From the cell containing the given text, extract its center point as [x, y] coordinate. 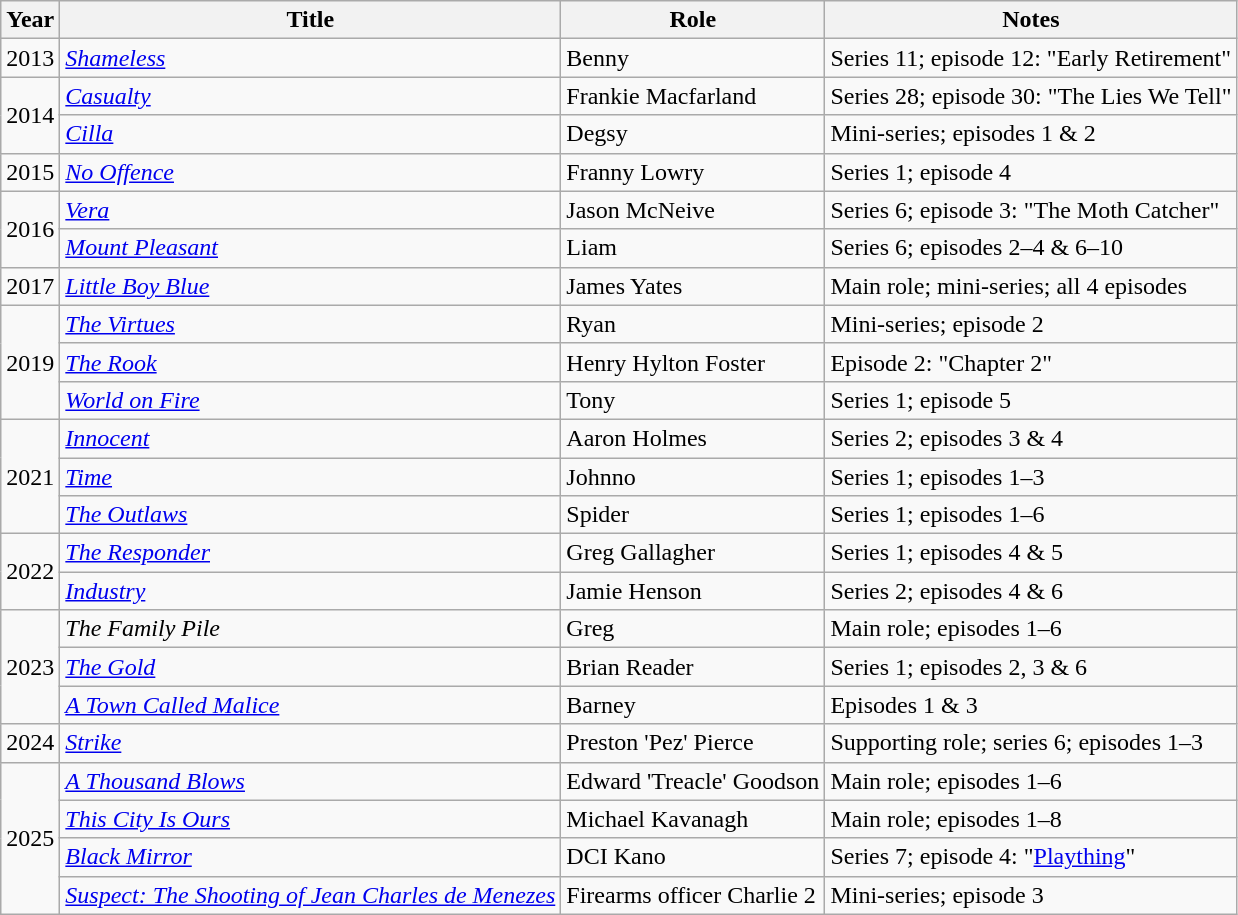
The Outlaws [310, 515]
Mini-series; episode 3 [1031, 895]
Mount Pleasant [310, 248]
Little Boy Blue [310, 286]
Franny Lowry [693, 172]
Michael Kavanagh [693, 819]
Benny [693, 58]
Series 6; episodes 2–4 & 6–10 [1031, 248]
Ryan [693, 324]
Jason McNeive [693, 210]
Time [310, 477]
World on Fire [310, 400]
2021 [30, 476]
Series 2; episodes 3 & 4 [1031, 438]
Shameless [310, 58]
2017 [30, 286]
Series 1; episode 5 [1031, 400]
Greg [693, 629]
Liam [693, 248]
2022 [30, 572]
Industry [310, 591]
No Offence [310, 172]
Main role; episodes 1–8 [1031, 819]
Supporting role; series 6; episodes 1–3 [1031, 743]
Edward 'Treacle' Goodson [693, 781]
Spider [693, 515]
Degsy [693, 134]
Jamie Henson [693, 591]
Johnno [693, 477]
A Thousand Blows [310, 781]
The Virtues [310, 324]
Brian Reader [693, 667]
James Yates [693, 286]
2013 [30, 58]
Black Mirror [310, 857]
Series 1; episodes 4 & 5 [1031, 553]
2023 [30, 667]
Preston 'Pez' Pierce [693, 743]
Series 1; episodes 1–6 [1031, 515]
Vera [310, 210]
Barney [693, 705]
The Responder [310, 553]
Main role; mini-series; all 4 episodes [1031, 286]
Suspect: The Shooting of Jean Charles de Menezes [310, 895]
Casualty [310, 96]
Series 7; episode 4: "Plaything" [1031, 857]
The Rook [310, 362]
Mini-series; episode 2 [1031, 324]
Tony [693, 400]
Henry Hylton Foster [693, 362]
Series 2; episodes 4 & 6 [1031, 591]
Series 11; episode 12: "Early Retirement" [1031, 58]
This City Is Ours [310, 819]
Role [693, 20]
Mini-series; episodes 1 & 2 [1031, 134]
Notes [1031, 20]
Title [310, 20]
Frankie Macfarland [693, 96]
2024 [30, 743]
The Gold [310, 667]
Aaron Holmes [693, 438]
Strike [310, 743]
Year [30, 20]
DCI Kano [693, 857]
Series 28; episode 30: "The Lies We Tell" [1031, 96]
2019 [30, 362]
Innocent [310, 438]
2015 [30, 172]
Series 1; episodes 2, 3 & 6 [1031, 667]
2025 [30, 838]
2014 [30, 115]
Series 1; episodes 1–3 [1031, 477]
Series 6; episode 3: "The Moth Catcher" [1031, 210]
The Family Pile [310, 629]
Greg Gallagher [693, 553]
2016 [30, 229]
Firearms officer Charlie 2 [693, 895]
Episodes 1 & 3 [1031, 705]
Cilla [310, 134]
Series 1; episode 4 [1031, 172]
A Town Called Malice [310, 705]
Episode 2: "Chapter 2" [1031, 362]
